Scan for the cell matching the given text and deliver its [x, y] coordinate at center. 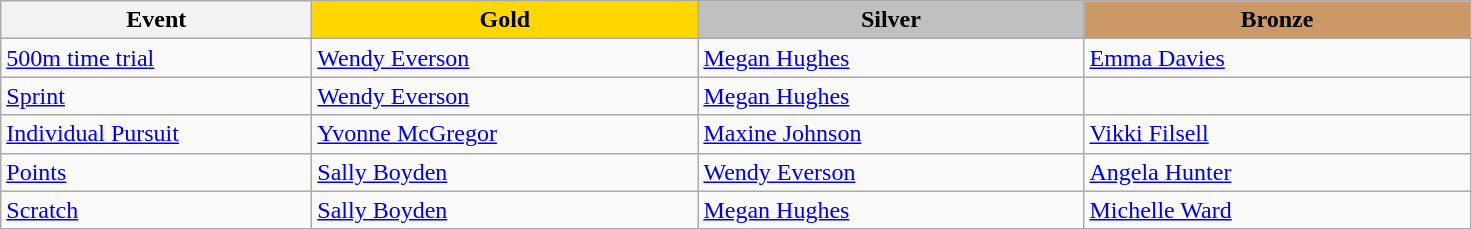
500m time trial [156, 58]
Silver [891, 20]
Sprint [156, 96]
Gold [505, 20]
Emma Davies [1277, 58]
Bronze [1277, 20]
Maxine Johnson [891, 134]
Michelle Ward [1277, 210]
Yvonne McGregor [505, 134]
Individual Pursuit [156, 134]
Angela Hunter [1277, 172]
Points [156, 172]
Event [156, 20]
Vikki Filsell [1277, 134]
Scratch [156, 210]
